Return [X, Y] of the center of cell containing provided text 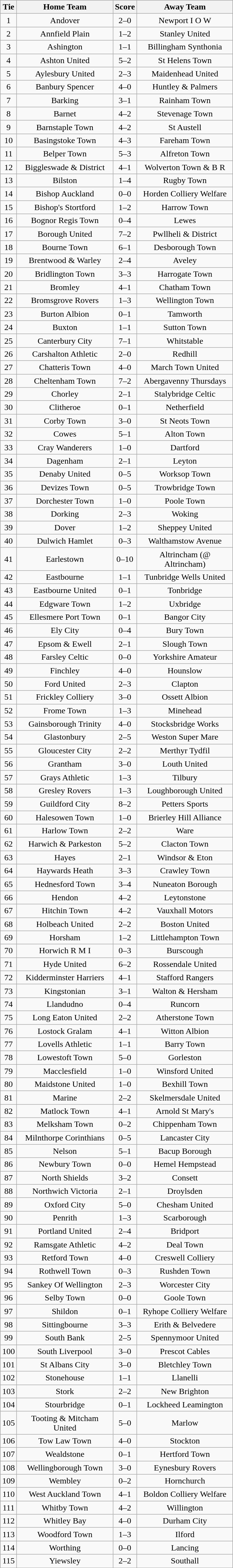
Netherfield [185, 408]
Kidderminster Harriers [65, 977]
Melksham Town [65, 1124]
61 [8, 831]
Droylsden [185, 1191]
Uxbridge [185, 604]
13 [8, 181]
Aylesbury United [65, 74]
Barnet [65, 114]
100 [8, 1351]
82 [8, 1111]
78 [8, 1058]
Wolverton Town & B R [185, 167]
Macclesfield [65, 1071]
50 [8, 684]
Ossett Albion [185, 697]
Belper Town [65, 154]
70 [8, 951]
11 [8, 154]
Slough Town [185, 644]
Matlock Town [65, 1111]
March Town United [185, 367]
79 [8, 1071]
98 [8, 1325]
84 [8, 1138]
Bridlington Town [65, 274]
73 [8, 991]
83 [8, 1124]
Hornchurch [185, 1481]
Sittingbourne [65, 1325]
55 [8, 751]
42 [8, 577]
Clacton Town [185, 844]
Whitley Bay [65, 1521]
Stalybridge Celtic [185, 394]
Weston Super Mare [185, 737]
Chatteris Town [65, 367]
Bridport [185, 1231]
Wellingborough Town [65, 1468]
St Albans City [65, 1365]
Banbury Spencer [65, 87]
Bromsgrove Rovers [65, 301]
Minehead [185, 711]
53 [8, 724]
41 [8, 559]
18 [8, 247]
Maidenhead United [185, 74]
Huntley & Palmers [185, 87]
North Shields [65, 1178]
Corby Town [65, 421]
7 [8, 100]
52 [8, 711]
Halesowen Town [65, 817]
6–1 [125, 247]
Eastbourne United [65, 590]
65 [8, 884]
Devizes Town [65, 487]
30 [8, 408]
Bletchley Town [185, 1365]
Lancing [185, 1548]
72 [8, 977]
57 [8, 777]
Stanley United [185, 34]
Walthamstow Avenue [185, 541]
96 [8, 1298]
Tonbridge [185, 590]
Wellington Town [185, 301]
Crawley Town [185, 871]
60 [8, 817]
Marine [65, 1098]
Lovells Athletic [65, 1044]
Nelson [65, 1151]
Frickley Colliery [65, 697]
71 [8, 964]
Sutton Town [185, 327]
Chorley [65, 394]
Littlehampton Town [185, 937]
Borough United [65, 234]
115 [8, 1561]
Buxton [65, 327]
Aveley [185, 261]
111 [8, 1508]
20 [8, 274]
74 [8, 1004]
106 [8, 1441]
35 [8, 474]
Chesham United [185, 1204]
Worthing [65, 1548]
32 [8, 434]
Erith & Belvedere [185, 1325]
Ely City [65, 631]
Stonehouse [65, 1378]
87 [8, 1178]
67 [8, 911]
76 [8, 1031]
Whitstable [185, 341]
Tunbridge Wells United [185, 577]
64 [8, 871]
St Neots Town [185, 421]
Clitheroe [65, 408]
Dulwich Hamlet [65, 541]
5 [8, 74]
Yiewsley [65, 1561]
24 [8, 327]
46 [8, 631]
Horwich R M I [65, 951]
Llanelli [185, 1378]
29 [8, 394]
South Bank [65, 1338]
Bexhill Town [185, 1084]
Holbeach United [65, 924]
Wealdstone [65, 1454]
7–1 [125, 341]
37 [8, 501]
Portland United [65, 1231]
95 [8, 1285]
Windsor & Eton [185, 857]
113 [8, 1534]
101 [8, 1365]
Consett [185, 1178]
Long Eaton United [65, 1017]
Clapton [185, 684]
Bacup Borough [185, 1151]
16 [8, 221]
Poole Town [185, 501]
Leytonstone [185, 897]
Marlow [185, 1422]
105 [8, 1422]
Whitby Town [65, 1508]
Stocksbridge Works [185, 724]
Haywards Heath [65, 871]
59 [8, 804]
Burscough [185, 951]
Retford Town [65, 1258]
Sankey Of Wellington [65, 1285]
6–2 [125, 964]
Ilford [185, 1534]
1–4 [125, 181]
58 [8, 790]
Llandudno [65, 1004]
Hounslow [185, 671]
Vauxhall Motors [185, 911]
Lostock Gralam [65, 1031]
Horden Colliery Welfare [185, 194]
17 [8, 234]
Rugby Town [185, 181]
Skelmersdale United [185, 1098]
Barking [65, 100]
Epsom & Ewell [65, 644]
Deal Town [185, 1245]
103 [8, 1391]
Scarborough [185, 1218]
Tooting & Mitcham United [65, 1422]
Woodford Town [65, 1534]
Grays Athletic [65, 777]
Chatham Town [185, 287]
Denaby United [65, 474]
63 [8, 857]
91 [8, 1231]
Yorkshire Amateur [185, 657]
Pwllheli & District [185, 234]
Petters Sports [185, 804]
40 [8, 541]
89 [8, 1204]
Bourne Town [65, 247]
Kingstonian [65, 991]
Finchley [65, 671]
102 [8, 1378]
Frome Town [65, 711]
5–3 [125, 154]
Oxford City [65, 1204]
Fareham Town [185, 140]
39 [8, 527]
10 [8, 140]
Alfreton Town [185, 154]
Gorleston [185, 1058]
Boston United [185, 924]
36 [8, 487]
21 [8, 287]
Eastbourne [65, 577]
Sheppey United [185, 527]
Altrincham (@ Altrincham) [185, 559]
9 [8, 127]
4–3 [125, 140]
38 [8, 514]
77 [8, 1044]
14 [8, 194]
Basingstoke Town [65, 140]
Tie [8, 7]
Gainsborough Trinity [65, 724]
Loughborough United [185, 790]
Horsham [65, 937]
Away Team [185, 7]
Dorking [65, 514]
Worcester City [185, 1285]
Worksop Town [185, 474]
Rainham Town [185, 100]
Stourbridge [65, 1405]
Farsley Celtic [65, 657]
28 [8, 381]
Hednesford Town [65, 884]
Cheltenham Town [65, 381]
3–2 [125, 1178]
31 [8, 421]
Barry Town [185, 1044]
Woking [185, 514]
0–10 [125, 559]
47 [8, 644]
Lewes [185, 221]
Bury Town [185, 631]
Northwich Victoria [65, 1191]
Hitchin Town [65, 911]
Annfield Plain [65, 34]
Score [125, 7]
Bishop's Stortford [65, 207]
Harlow Town [65, 831]
109 [8, 1481]
Ellesmere Port Town [65, 617]
Southall [185, 1561]
Andover [65, 20]
Alton Town [185, 434]
43 [8, 590]
Selby Town [65, 1298]
Ashington [65, 47]
Bognor Regis Town [65, 221]
Hemel Hempstead [185, 1164]
Tilbury [185, 777]
Runcorn [185, 1004]
Ramsgate Athletic [65, 1245]
26 [8, 354]
Durham City [185, 1521]
Willington [185, 1508]
Home Team [65, 7]
45 [8, 617]
99 [8, 1338]
112 [8, 1521]
Burton Albion [65, 314]
23 [8, 314]
Rossendale United [185, 964]
68 [8, 924]
Brierley Hill Alliance [185, 817]
Leyton [185, 461]
Cray Wanderers [65, 447]
92 [8, 1245]
St Austell [185, 127]
Canterbury City [65, 341]
Dorchester Town [65, 501]
Desborough Town [185, 247]
56 [8, 764]
Glastonbury [65, 737]
34 [8, 461]
48 [8, 657]
114 [8, 1548]
81 [8, 1098]
Boldon Colliery Welfare [185, 1494]
Walton & Hersham [185, 991]
66 [8, 897]
12 [8, 167]
22 [8, 301]
Newport I O W [185, 20]
Shildon [65, 1311]
Cowes [65, 434]
110 [8, 1494]
Bangor City [185, 617]
Stafford Rangers [185, 977]
108 [8, 1468]
33 [8, 447]
Stockton [185, 1441]
New Brighton [185, 1391]
107 [8, 1454]
94 [8, 1271]
Biggleswade & District [65, 167]
Gresley Rovers [65, 790]
Dagenham [65, 461]
27 [8, 367]
62 [8, 844]
Billingham Synthonia [185, 47]
Dover [65, 527]
Gloucester City [65, 751]
97 [8, 1311]
Lancaster City [185, 1138]
Harwich & Parkeston [65, 844]
South Liverpool [65, 1351]
Carshalton Athletic [65, 354]
Stevenage Town [185, 114]
4 [8, 60]
75 [8, 1017]
69 [8, 937]
49 [8, 671]
8–2 [125, 804]
15 [8, 207]
2 [8, 34]
Penrith [65, 1218]
19 [8, 261]
St Helens Town [185, 60]
Spennymoor United [185, 1338]
Merthyr Tydfil [185, 751]
Harrogate Town [185, 274]
85 [8, 1151]
Edgware Town [65, 604]
Hendon [65, 897]
Dartford [185, 447]
90 [8, 1218]
Rushden Town [185, 1271]
Chippenham Town [185, 1124]
Milnthorpe Corinthians [65, 1138]
8 [8, 114]
Redhill [185, 354]
Abergavenny Thursdays [185, 381]
93 [8, 1258]
Wembley [65, 1481]
Lockheed Leamington [185, 1405]
25 [8, 341]
Hertford Town [185, 1454]
1 [8, 20]
3 [8, 47]
Newbury Town [65, 1164]
Trowbridge Town [185, 487]
Maidstone United [65, 1084]
Tamworth [185, 314]
Lowestoft Town [65, 1058]
Atherstone Town [185, 1017]
Bilston [65, 181]
Goole Town [185, 1298]
Eynesbury Rovers [185, 1468]
Tow Law Town [65, 1441]
Barnstaple Town [65, 127]
86 [8, 1164]
Bishop Auckland [65, 194]
44 [8, 604]
Arnold St Mary's [185, 1111]
Grantham [65, 764]
Ford United [65, 684]
104 [8, 1405]
Rothwell Town [65, 1271]
3–4 [125, 884]
Nuneaton Borough [185, 884]
West Auckland Town [65, 1494]
Witton Albion [185, 1031]
Bromley [65, 287]
Ware [185, 831]
6 [8, 87]
Prescot Cables [185, 1351]
Harrow Town [185, 207]
88 [8, 1191]
Ashton United [65, 60]
Creswell Colliery [185, 1258]
Stork [65, 1391]
Guildford City [65, 804]
Louth United [185, 764]
Earlestown [65, 559]
51 [8, 697]
Hyde United [65, 964]
Brentwood & Warley [65, 261]
54 [8, 737]
Winsford United [185, 1071]
Hayes [65, 857]
Ryhope Colliery Welfare [185, 1311]
80 [8, 1084]
